Locate the cell with the specified text and output its [X, Y] center coordinate. 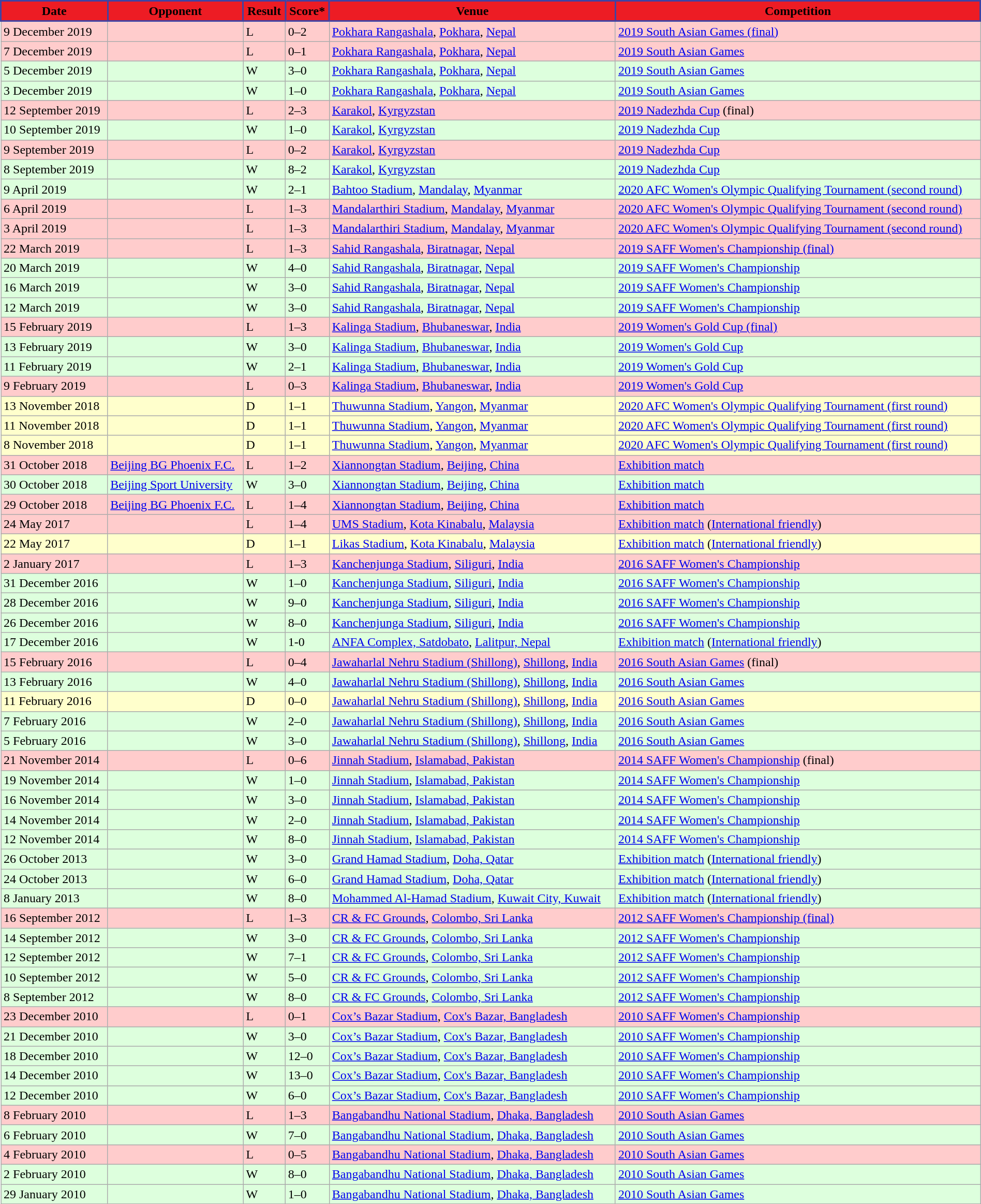
12 November 2014 [54, 839]
22 May 2017 [54, 544]
10 September 2019 [54, 130]
Opponent [175, 11]
15 February 2016 [54, 662]
2019 Women's Gold Cup (final) [798, 327]
0–0 [307, 701]
Venue [472, 11]
30 October 2018 [54, 484]
11 February 2016 [54, 701]
Score* [307, 11]
13–0 [307, 1076]
7–0 [307, 1135]
13 February 2019 [54, 347]
28 December 2016 [54, 603]
Date [54, 11]
15 February 2019 [54, 327]
7 February 2016 [54, 721]
3 April 2019 [54, 228]
Likas Stadium, Kota Kinabalu, Malaysia [472, 544]
2012 SAFF Women's Championship (final) [798, 918]
9 February 2019 [54, 386]
19 November 2014 [54, 780]
5 December 2019 [54, 71]
26 October 2013 [54, 859]
Beijing Sport University [175, 484]
18 December 2010 [54, 1056]
4 February 2010 [54, 1154]
0–6 [307, 760]
2019 South Asian Games (final) [798, 31]
9 April 2019 [54, 189]
11 November 2018 [54, 425]
14 November 2014 [54, 819]
16 November 2014 [54, 800]
0–3 [307, 386]
10 September 2012 [54, 977]
UMS Stadium, Kota Kinabalu, Malaysia [472, 524]
31 December 2016 [54, 583]
9–0 [307, 603]
12 September 2019 [54, 110]
2016 South Asian Games (final) [798, 662]
21 December 2010 [54, 1036]
26 December 2016 [54, 623]
12–0 [307, 1056]
0–4 [307, 662]
0–5 [307, 1154]
29 October 2018 [54, 504]
12 December 2010 [54, 1095]
13 February 2016 [54, 682]
8 February 2010 [54, 1115]
Result [264, 11]
17 December 2016 [54, 642]
2 January 2017 [54, 564]
13 November 2018 [54, 406]
8 September 2019 [54, 169]
14 September 2012 [54, 938]
9 September 2019 [54, 150]
23 December 2010 [54, 1017]
21 November 2014 [54, 760]
11 February 2019 [54, 366]
Competition [798, 11]
8–2 [307, 169]
2019 Nadezhda Cup (final) [798, 110]
14 December 2010 [54, 1076]
2–3 [307, 110]
5 February 2016 [54, 741]
8 November 2018 [54, 445]
24 October 2013 [54, 878]
20 March 2019 [54, 268]
9 December 2019 [54, 31]
3 December 2019 [54, 91]
29 January 2010 [54, 1194]
24 May 2017 [54, 524]
16 September 2012 [54, 918]
2014 SAFF Women's Championship (final) [798, 760]
1–2 [307, 465]
12 March 2019 [54, 307]
Mohammed Al-Hamad Stadium, Kuwait City, Kuwait [472, 899]
2 February 2010 [54, 1174]
12 September 2012 [54, 958]
2019 SAFF Women's Championship (final) [798, 248]
7–1 [307, 958]
22 March 2019 [54, 248]
6 February 2010 [54, 1135]
ANFA Complex, Satdobato, Lalitpur, Nepal [472, 642]
Bahtoo Stadium, Mandalay, Myanmar [472, 189]
7 December 2019 [54, 51]
1-0 [307, 642]
6 April 2019 [54, 209]
8 September 2012 [54, 997]
16 March 2019 [54, 288]
5–0 [307, 977]
8 January 2013 [54, 899]
31 October 2018 [54, 465]
